For the text-containing cell, return its midpoint in (X, Y) coordinate format. 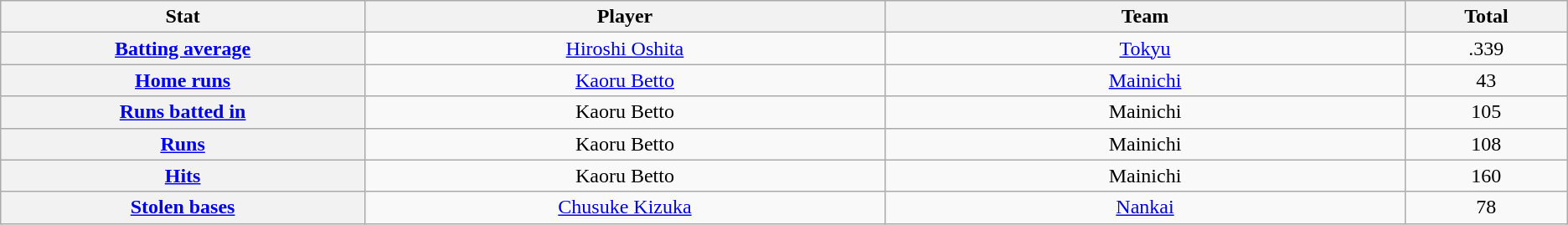
Hits (183, 176)
Stolen bases (183, 207)
Home runs (183, 80)
Player (625, 17)
Hiroshi Oshita (625, 49)
Total (1486, 17)
Nankai (1144, 207)
Chusuke Kizuka (625, 207)
Tokyu (1144, 49)
Runs batted in (183, 112)
Team (1144, 17)
105 (1486, 112)
Batting average (183, 49)
160 (1486, 176)
Runs (183, 144)
78 (1486, 207)
.339 (1486, 49)
Stat (183, 17)
43 (1486, 80)
108 (1486, 144)
